For the text-containing cell, return its midpoint in (X, Y) coordinate format. 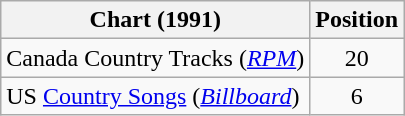
US Country Songs (Billboard) (156, 96)
Position (357, 20)
Chart (1991) (156, 20)
20 (357, 58)
6 (357, 96)
Canada Country Tracks (RPM) (156, 58)
